Output the [X, Y] coordinate of the center of the cell containing the given text.  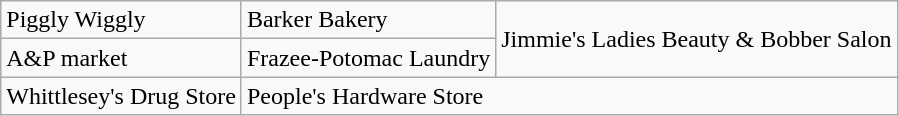
Whittlesey's Drug Store [122, 96]
Barker Bakery [368, 20]
Jimmie's Ladies Beauty & Bobber Salon [696, 39]
Piggly Wiggly [122, 20]
Frazee-Potomac Laundry [368, 58]
A&P market [122, 58]
People's Hardware Store [569, 96]
